Return [x, y] of the center of cell containing provided text 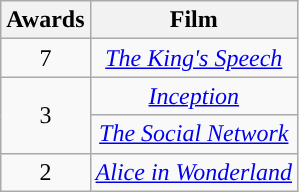
Inception [194, 96]
Alice in Wonderland [194, 172]
The King's Speech [194, 58]
2 [46, 172]
The Social Network [194, 134]
Awards [46, 20]
3 [46, 115]
7 [46, 58]
Film [194, 20]
